Extract the (x, y) coordinate from the center of the cell holding the provided text.  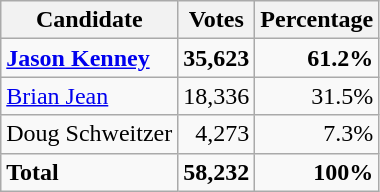
18,336 (216, 96)
Candidate (90, 20)
58,232 (216, 172)
100% (317, 172)
61.2% (317, 58)
Percentage (317, 20)
35,623 (216, 58)
7.3% (317, 134)
Votes (216, 20)
4,273 (216, 134)
Total (90, 172)
Jason Kenney (90, 58)
31.5% (317, 96)
Brian Jean (90, 96)
Doug Schweitzer (90, 134)
